Scan for the cell matching the given text and deliver its (X, Y) coordinate at center. 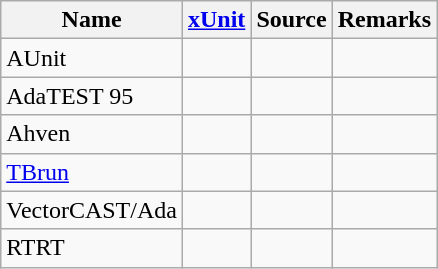
RTRT (92, 248)
Remarks (384, 20)
AUnit (92, 58)
Source (292, 20)
TBrun (92, 172)
xUnit (216, 20)
Name (92, 20)
AdaTEST 95 (92, 96)
VectorCAST/Ada (92, 210)
Ahven (92, 134)
